Identify which cell holds the provided text, then report its (x, y) central coordinate. 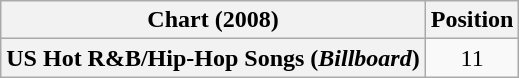
US Hot R&B/Hip-Hop Songs (Billboard) (213, 58)
Chart (2008) (213, 20)
Position (472, 20)
11 (472, 58)
